From the cell containing the given text, extract its center point as [x, y] coordinate. 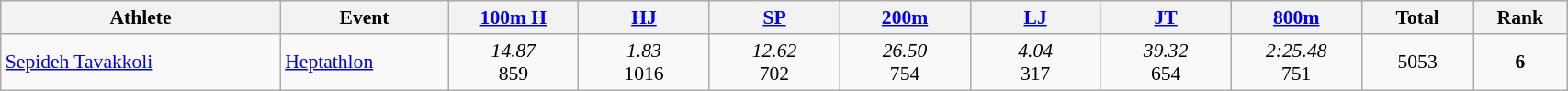
HJ [644, 17]
12.62702 [774, 63]
Athlete [141, 17]
1.831016 [644, 63]
39.32654 [1166, 63]
JT [1166, 17]
Sepideh Tavakkoli [141, 63]
5053 [1417, 63]
SP [774, 17]
4.04317 [1035, 63]
14.87859 [513, 63]
Event [364, 17]
LJ [1035, 17]
6 [1520, 63]
26.50754 [905, 63]
2:25.48751 [1296, 63]
800m [1296, 17]
Rank [1520, 17]
200m [905, 17]
Heptathlon [364, 63]
Total [1417, 17]
100m H [513, 17]
